For the text-containing cell, return its midpoint in (x, y) coordinate format. 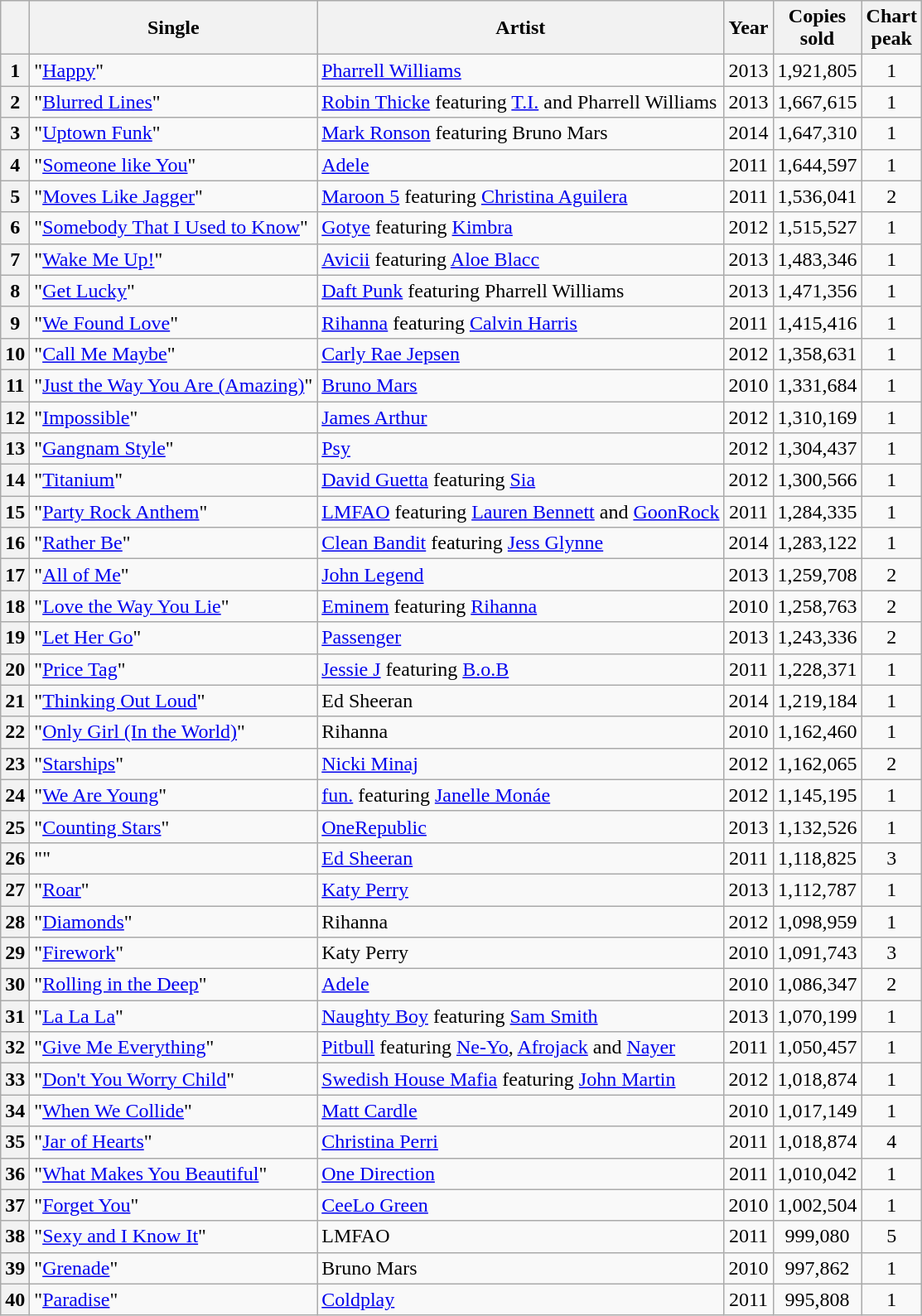
Artist (520, 28)
OneRepublic (520, 827)
11 (15, 385)
18 (15, 606)
1,162,065 (817, 764)
"Roar" (174, 889)
20 (15, 669)
CeeLo Green (520, 1205)
David Guetta featuring Sia (520, 480)
1,415,416 (817, 322)
"We Are Young" (174, 795)
Maroon 5 featuring Christina Aguilera (520, 196)
"Give Me Everything" (174, 1048)
"Call Me Maybe" (174, 354)
"We Found Love" (174, 322)
1,145,195 (817, 795)
"Happy" (174, 70)
Rihanna featuring Calvin Harris (520, 322)
1,483,346 (817, 259)
31 (15, 1016)
"Moves Like Jagger" (174, 196)
Chartpeak (891, 28)
Nicki Minaj (520, 764)
997,862 (817, 1268)
Passenger (520, 638)
10 (15, 354)
One Direction (520, 1174)
"Paradise" (174, 1299)
"" (174, 858)
1,017,149 (817, 1111)
6 (15, 228)
1,647,310 (817, 133)
"Love the Way You Lie" (174, 606)
"Rather Be" (174, 543)
Psy (520, 449)
"Starships" (174, 764)
John Legend (520, 575)
39 (15, 1268)
7 (15, 259)
"Price Tag" (174, 669)
23 (15, 764)
"Let Her Go" (174, 638)
Robin Thicke featuring T.I. and Pharrell Williams (520, 102)
Pharrell Williams (520, 70)
35 (15, 1142)
16 (15, 543)
Daft Punk featuring Pharrell Williams (520, 291)
"Counting Stars" (174, 827)
"Titanium" (174, 480)
Carly Rae Jepsen (520, 354)
"What Makes You Beautiful" (174, 1174)
James Arthur (520, 417)
Copiessold (817, 28)
15 (15, 512)
1,098,959 (817, 922)
1,667,615 (817, 102)
Year (749, 28)
1,471,356 (817, 291)
1,310,169 (817, 417)
"Don't You Worry Child" (174, 1079)
1,002,504 (817, 1205)
"Get Lucky" (174, 291)
Jessie J featuring B.o.B (520, 669)
"Jar of Hearts" (174, 1142)
1,283,122 (817, 543)
8 (15, 291)
Gotye featuring Kimbra (520, 228)
1,259,708 (817, 575)
27 (15, 889)
1,515,527 (817, 228)
"Gangnam Style" (174, 449)
Mark Ronson featuring Bruno Mars (520, 133)
"Someone like You" (174, 165)
Avicii featuring Aloe Blacc (520, 259)
36 (15, 1174)
Pitbull featuring Ne-Yo, Afrojack and Nayer (520, 1048)
LMFAO (520, 1236)
24 (15, 795)
"Wake Me Up!" (174, 259)
"Sexy and I Know It" (174, 1236)
"Thinking Out Loud" (174, 701)
1,010,042 (817, 1174)
"When We Collide" (174, 1111)
Matt Cardle (520, 1111)
"Only Girl (In the World)" (174, 732)
Single (174, 28)
1,112,787 (817, 889)
1,358,631 (817, 354)
Swedish House Mafia featuring John Martin (520, 1079)
12 (15, 417)
21 (15, 701)
34 (15, 1111)
"La La La" (174, 1016)
19 (15, 638)
995,808 (817, 1299)
"Party Rock Anthem" (174, 512)
22 (15, 732)
1,228,371 (817, 669)
Eminem featuring Rihanna (520, 606)
"Forget You" (174, 1205)
1,284,335 (817, 512)
Clean Bandit featuring Jess Glynne (520, 543)
1,243,336 (817, 638)
1,536,041 (817, 196)
32 (15, 1048)
40 (15, 1299)
"Firework" (174, 953)
1,070,199 (817, 1016)
Naughty Boy featuring Sam Smith (520, 1016)
29 (15, 953)
30 (15, 985)
"All of Me" (174, 575)
26 (15, 858)
1,921,805 (817, 70)
38 (15, 1236)
33 (15, 1079)
28 (15, 922)
"Diamonds" (174, 922)
14 (15, 480)
999,080 (817, 1236)
17 (15, 575)
LMFAO featuring Lauren Bennett and GoonRock (520, 512)
1,258,763 (817, 606)
25 (15, 827)
1,091,743 (817, 953)
1,162,460 (817, 732)
"Rolling in the Deep" (174, 985)
"Grenade" (174, 1268)
Christina Perri (520, 1142)
"Somebody That I Used to Know" (174, 228)
1,219,184 (817, 701)
"Uptown Funk" (174, 133)
fun. featuring Janelle Monáe (520, 795)
9 (15, 322)
1,086,347 (817, 985)
Coldplay (520, 1299)
1,132,526 (817, 827)
"Just the Way You Are (Amazing)" (174, 385)
1,118,825 (817, 858)
1,304,437 (817, 449)
1,331,684 (817, 385)
13 (15, 449)
1,050,457 (817, 1048)
"Impossible" (174, 417)
37 (15, 1205)
1,300,566 (817, 480)
1,644,597 (817, 165)
"Blurred Lines" (174, 102)
